Provide the (x, y) coordinate of the cell's center where the given text is located.  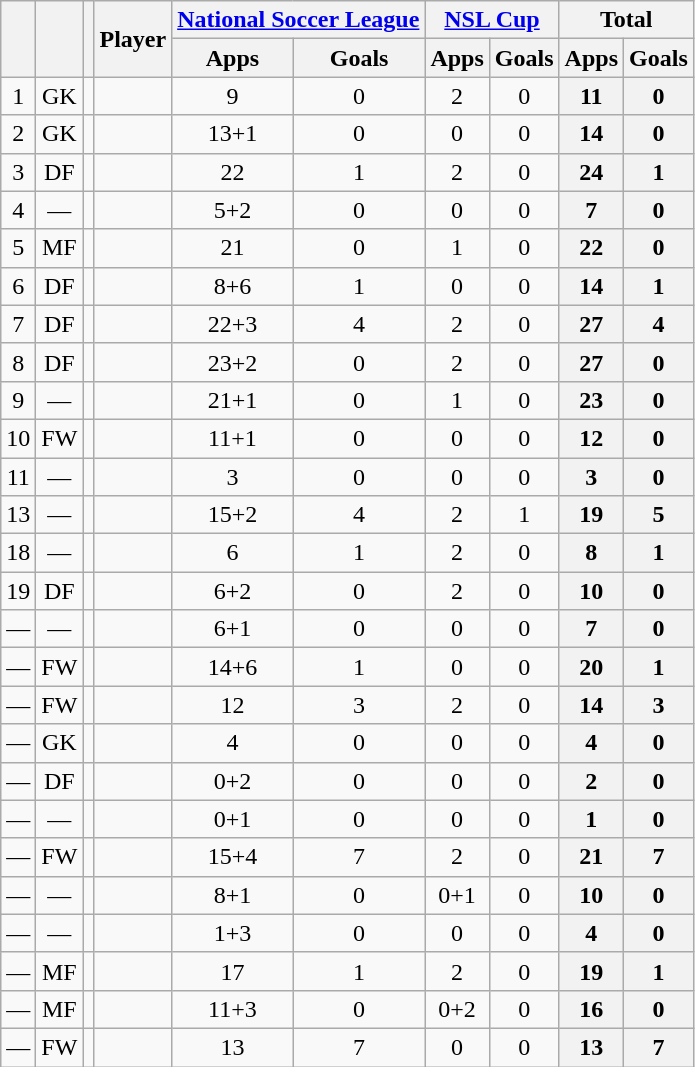
15+2 (233, 515)
1+3 (233, 933)
Total (626, 20)
18 (18, 553)
23 (591, 400)
NSL Cup (492, 20)
National Soccer League (298, 20)
21+1 (233, 400)
13+1 (233, 134)
6+2 (233, 591)
17 (233, 971)
24 (591, 172)
23+2 (233, 362)
15+4 (233, 857)
22+3 (233, 324)
6+1 (233, 629)
11+1 (233, 438)
11+3 (233, 1009)
16 (591, 1009)
Player (133, 39)
8+6 (233, 286)
20 (591, 667)
5+2 (233, 210)
14+6 (233, 667)
8+1 (233, 895)
